Search for the cell housing the specified text and yield its [X, Y] center coordinate. 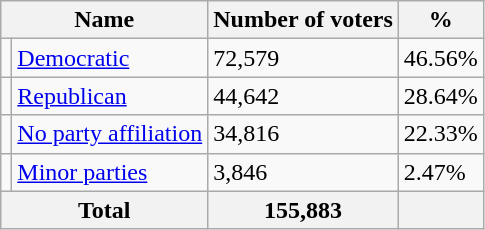
28.64% [440, 96]
44,642 [304, 96]
Democratic [110, 58]
3,846 [304, 172]
Number of voters [304, 20]
Republican [110, 96]
46.56% [440, 58]
% [440, 20]
Total [104, 210]
22.33% [440, 134]
34,816 [304, 134]
155,883 [304, 210]
Minor parties [110, 172]
Name [104, 20]
No party affiliation [110, 134]
2.47% [440, 172]
72,579 [304, 58]
